Identify which cell holds the provided text, then report its (x, y) central coordinate. 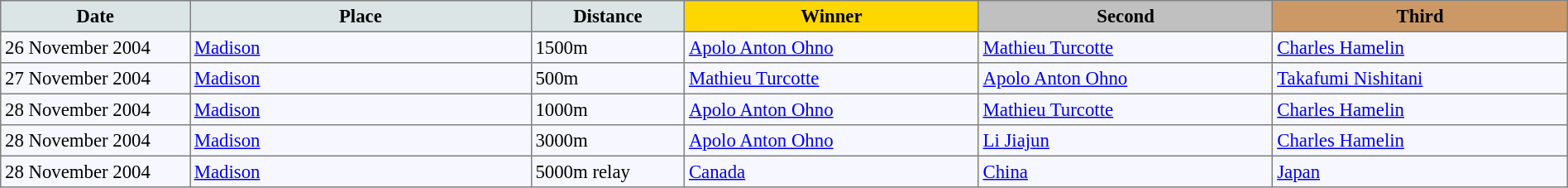
27 November 2004 (96, 79)
Japan (1420, 171)
Second (1126, 17)
Distance (607, 17)
1500m (607, 47)
Place (361, 17)
Takafumi Nishitani (1420, 79)
Third (1420, 17)
3000m (607, 141)
5000m relay (607, 171)
Date (96, 17)
1000m (607, 109)
Li Jiajun (1126, 141)
China (1126, 171)
Winner (832, 17)
500m (607, 79)
26 November 2004 (96, 47)
Canada (832, 171)
